Find where the given text appears and provide that cell's center as [x, y] coordinate. 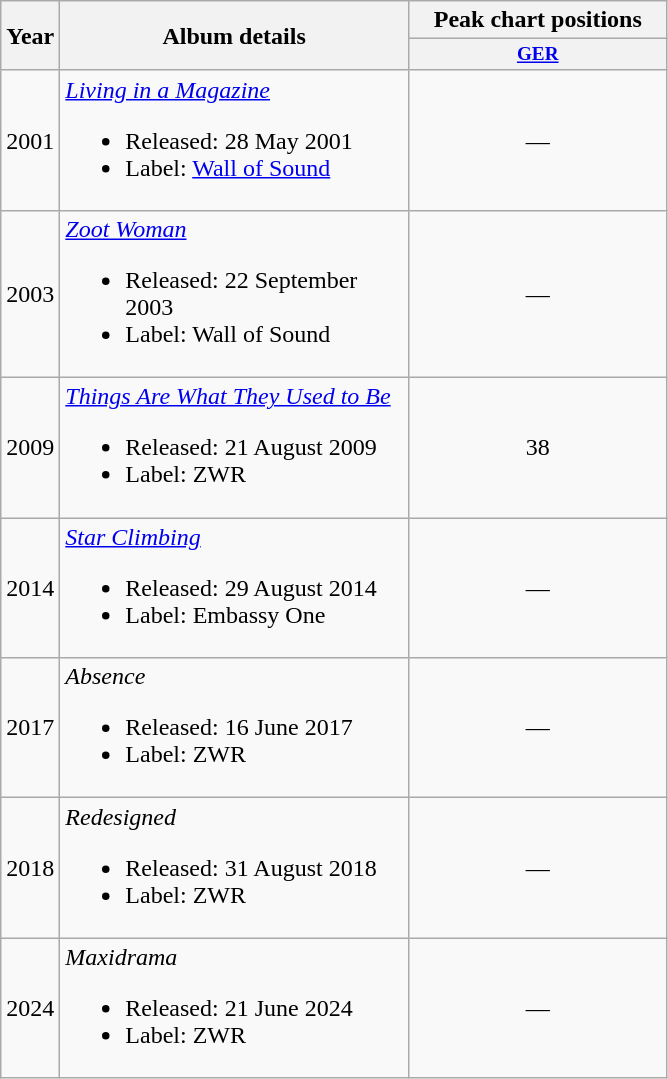
38 [538, 448]
2009 [30, 448]
Zoot WomanReleased: 22 September 2003Label: Wall of Sound [234, 294]
2018 [30, 868]
Album details [234, 36]
Things Are What They Used to BeReleased: 21 August 2009Label: ZWR [234, 448]
Star ClimbingReleased: 29 August 2014Label: Embassy One [234, 588]
Living in a MagazineReleased: 28 May 2001Label: Wall of Sound [234, 140]
MaxidramaReleased: 21 June 2024Label: ZWR [234, 1008]
2001 [30, 140]
RedesignedReleased: 31 August 2018Label: ZWR [234, 868]
2003 [30, 294]
2017 [30, 728]
Year [30, 36]
2024 [30, 1008]
GER [538, 55]
Peak chart positions [538, 20]
2014 [30, 588]
AbsenceReleased: 16 June 2017Label: ZWR [234, 728]
